Determine the [X, Y] coordinate at the center of the cell enclosing the given text.  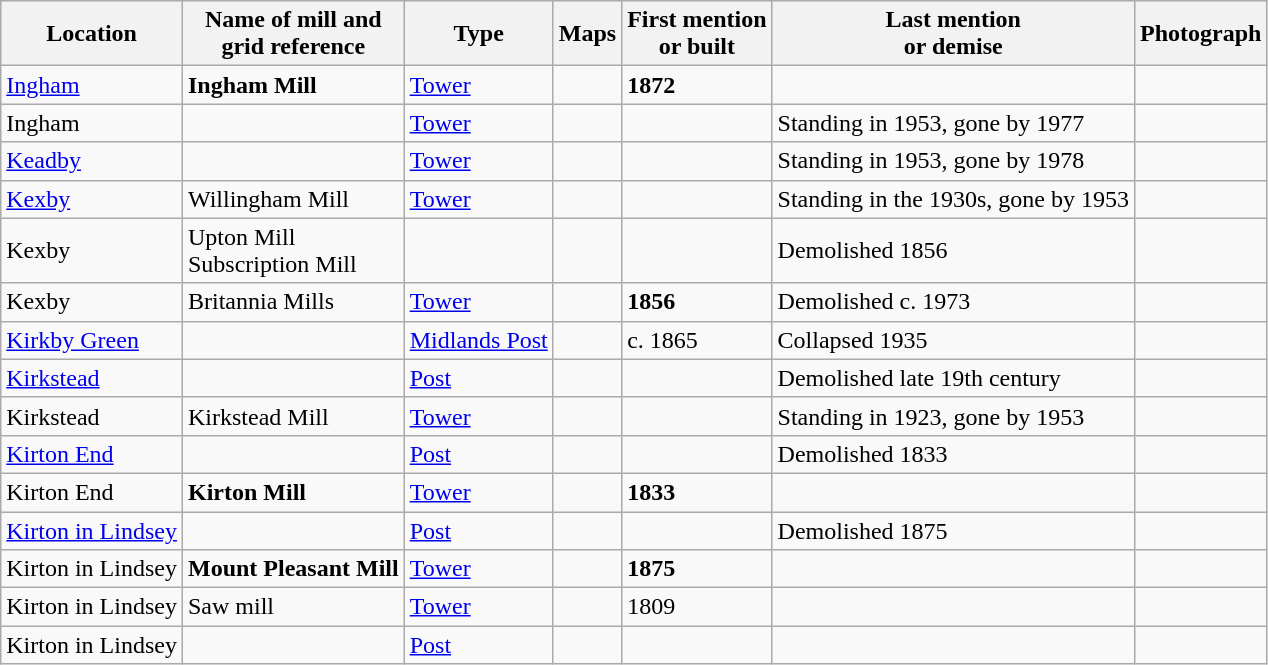
Collapsed 1935 [953, 340]
Kirton Mill [293, 492]
Standing in 1923, gone by 1953 [953, 416]
Location [92, 34]
c. 1865 [697, 340]
1875 [697, 569]
1809 [697, 607]
Keadby [92, 161]
Demolished 1833 [953, 454]
Demolished late 19th century [953, 378]
Standing in 1953, gone by 1977 [953, 123]
1872 [697, 85]
Kirkstead Mill [293, 416]
Willingham Mill [293, 199]
Demolished 1875 [953, 531]
Standing in the 1930s, gone by 1953 [953, 199]
Kirkby Green [92, 340]
Saw mill [293, 607]
Name of mill andgrid reference [293, 34]
Ingham Mill [293, 85]
Midlands Post [478, 340]
Type [478, 34]
Maps [587, 34]
Photograph [1200, 34]
Last mention or demise [953, 34]
Standing in 1953, gone by 1978 [953, 161]
Demolished c. 1973 [953, 302]
First mentionor built [697, 34]
Mount Pleasant Mill [293, 569]
1833 [697, 492]
Britannia Mills [293, 302]
Demolished 1856 [953, 250]
Upton MillSubscription Mill [293, 250]
1856 [697, 302]
